Find where the given text appears and provide that cell's center as (x, y) coordinate. 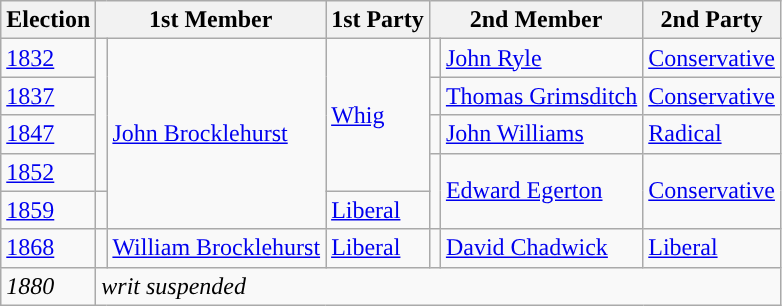
1880 (48, 286)
John Williams (541, 134)
Thomas Grimsditch (541, 96)
2nd Member (536, 20)
Whig (378, 115)
John Brocklehurst (216, 134)
1859 (48, 210)
John Ryle (541, 58)
2nd Party (712, 20)
Edward Egerton (541, 191)
Election (48, 20)
William Brocklehurst (216, 248)
1868 (48, 248)
1st Member (211, 20)
1837 (48, 96)
1832 (48, 58)
David Chadwick (541, 248)
1852 (48, 172)
1847 (48, 134)
Radical (712, 134)
1st Party (378, 20)
writ suspended (438, 286)
